Capture the cell that displays the provided text and extract its [x, y] central coordinate. 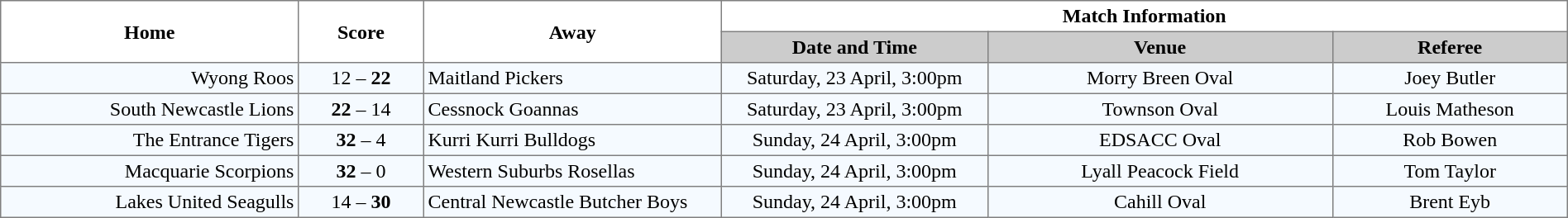
Central Newcastle Butcher Boys [572, 202]
32 – 4 [361, 140]
22 – 14 [361, 109]
Maitland Pickers [572, 78]
32 – 0 [361, 171]
Morry Breen Oval [1159, 78]
Cessnock Goannas [572, 109]
Wyong Roos [150, 78]
Kurri Kurri Bulldogs [572, 140]
Macquarie Scorpions [150, 171]
Cahill Oval [1159, 202]
Lyall Peacock Field [1159, 171]
Brent Eyb [1450, 202]
The Entrance Tigers [150, 140]
Rob Bowen [1450, 140]
14 – 30 [361, 202]
Match Information [1145, 17]
EDSACC Oval [1159, 140]
Away [572, 31]
Home [150, 31]
Venue [1159, 47]
Townson Oval [1159, 109]
Date and Time [854, 47]
Louis Matheson [1450, 109]
Score [361, 31]
South Newcastle Lions [150, 109]
12 – 22 [361, 78]
Western Suburbs Rosellas [572, 171]
Referee [1450, 47]
Tom Taylor [1450, 171]
Joey Butler [1450, 78]
Lakes United Seagulls [150, 202]
